From the cell containing the given text, extract its center point as [X, Y] coordinate. 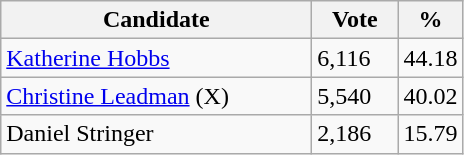
Candidate [156, 20]
Christine Leadman (X) [156, 96]
Vote [355, 20]
6,116 [355, 58]
15.79 [430, 134]
Katherine Hobbs [156, 58]
% [430, 20]
2,186 [355, 134]
44.18 [430, 58]
40.02 [430, 96]
5,540 [355, 96]
Daniel Stringer [156, 134]
